Pinpoint the cell where the given text exists, returning its (x, y) midpoint coordinate. 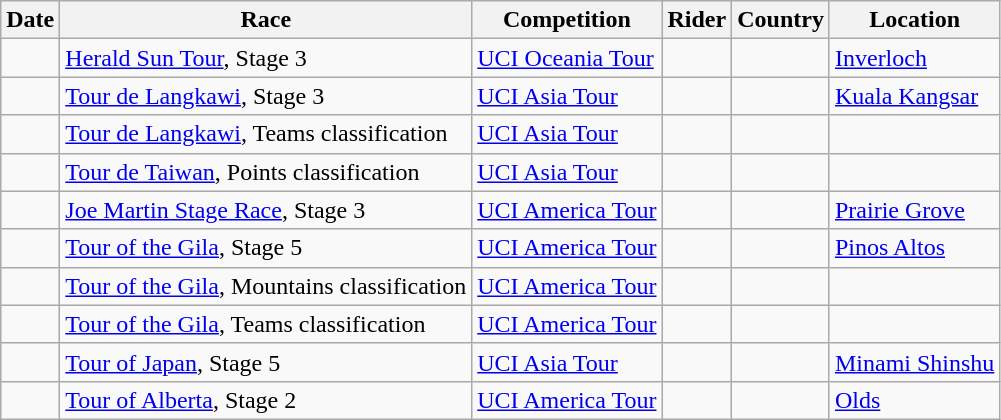
Rider (697, 20)
Kuala Kangsar (914, 96)
Olds (914, 400)
Competition (567, 20)
Tour de Langkawi, Teams classification (266, 134)
Pinos Altos (914, 248)
Tour of the Gila, Mountains classification (266, 286)
Country (781, 20)
Date (30, 20)
Joe Martin Stage Race, Stage 3 (266, 210)
Tour of Japan, Stage 5 (266, 362)
Tour of the Gila, Teams classification (266, 324)
UCI Oceania Tour (567, 58)
Tour of the Gila, Stage 5 (266, 248)
Tour de Langkawi, Stage 3 (266, 96)
Tour de Taiwan, Points classification (266, 172)
Race (266, 20)
Location (914, 20)
Herald Sun Tour, Stage 3 (266, 58)
Minami Shinshu (914, 362)
Prairie Grove (914, 210)
Inverloch (914, 58)
Tour of Alberta, Stage 2 (266, 400)
